Return the (X, Y) coordinate for the center point of the cell that contains the specified text.  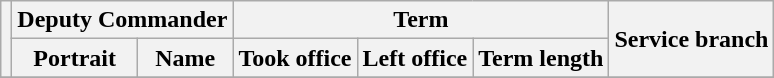
Left office (415, 58)
Portrait (75, 58)
Term length (541, 58)
Term (421, 20)
Deputy Commander (122, 20)
Took office (295, 58)
Service branch (692, 39)
Name (186, 58)
